Output the [X, Y] coordinate of the center of the cell containing the given text.  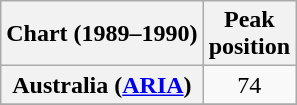
Peakposition [249, 34]
Chart (1989–1990) [102, 34]
74 [249, 85]
Australia (ARIA) [102, 85]
